Capture the cell that displays the provided text and extract its [X, Y] central coordinate. 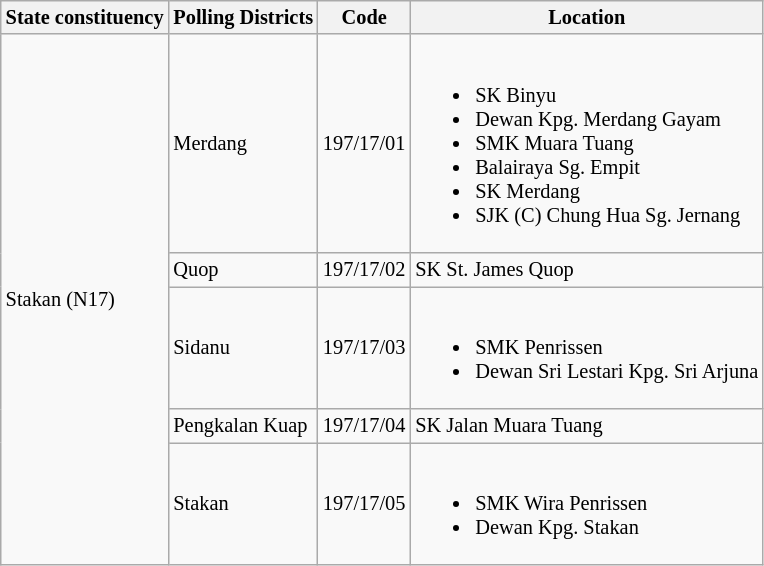
State constituency [85, 17]
Code [364, 17]
SK BinyuDewan Kpg. Merdang GayamSMK Muara TuangBalairaya Sg. EmpitSK MerdangSJK (C) Chung Hua Sg. Jernang [586, 143]
197/17/04 [364, 426]
197/17/03 [364, 347]
197/17/01 [364, 143]
Stakan (N17) [85, 300]
Sidanu [243, 347]
197/17/05 [364, 503]
Quop [243, 269]
Location [586, 17]
Polling Districts [243, 17]
SK St. James Quop [586, 269]
SK Jalan Muara Tuang [586, 426]
Merdang [243, 143]
Pengkalan Kuap [243, 426]
SMK PenrissenDewan Sri Lestari Kpg. Sri Arjuna [586, 347]
197/17/02 [364, 269]
SMK Wira PenrissenDewan Kpg. Stakan [586, 503]
Stakan [243, 503]
